Pinpoint the cell where the given text exists, returning its (X, Y) midpoint coordinate. 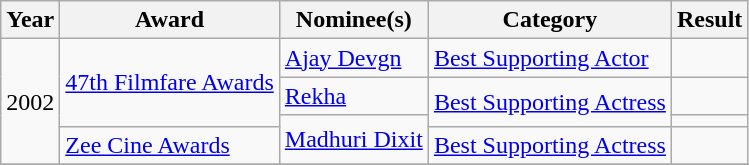
Ajay Devgn (354, 58)
Madhuri Dixit (354, 140)
47th Filmfare Awards (170, 82)
Best Supporting Actor (550, 58)
2002 (30, 102)
Zee Cine Awards (170, 145)
Award (170, 20)
Year (30, 20)
Category (550, 20)
Nominee(s) (354, 20)
Result (709, 20)
Rekha (354, 96)
